From the cell containing the given text, extract its center point as [X, Y] coordinate. 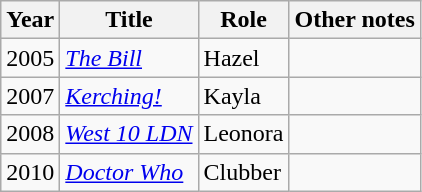
Kerching! [129, 96]
West 10 LDN [129, 134]
Leonora [244, 134]
2007 [30, 96]
2010 [30, 172]
2008 [30, 134]
Kayla [244, 96]
Hazel [244, 58]
Title [129, 20]
Year [30, 20]
The Bill [129, 58]
Role [244, 20]
Clubber [244, 172]
Doctor Who [129, 172]
2005 [30, 58]
Other notes [354, 20]
